Return the (X, Y) coordinate for the center point of the cell that contains the specified text.  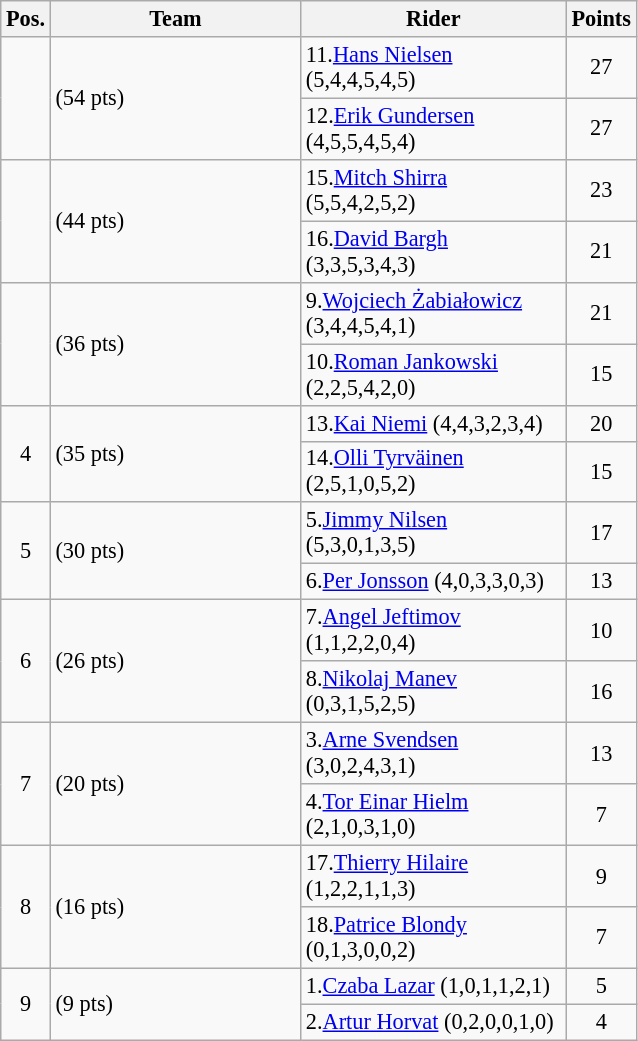
16 (601, 692)
3.Arne Svendsen (3,0,2,4,3,1) (434, 752)
10.Roman Jankowski (2,2,5,4,2,0) (434, 374)
Pos. (26, 19)
8 (26, 906)
12.Erik Gundersen (4,5,5,4,5,4) (434, 128)
5.Jimmy Nilsen (5,3,0,1,3,5) (434, 532)
18.Patrice Blondy (0,1,3,0,0,2) (434, 938)
Rider (434, 19)
(9 pts) (175, 1004)
23 (601, 190)
(26 pts) (175, 662)
(44 pts) (175, 220)
Team (175, 19)
(30 pts) (175, 550)
Points (601, 19)
13.Kai Niemi (4,4,3,2,3,4) (434, 423)
(16 pts) (175, 906)
(20 pts) (175, 784)
15.Mitch Shirra (5,5,4,2,5,2) (434, 190)
(36 pts) (175, 344)
10 (601, 630)
(35 pts) (175, 454)
8.Nikolaj Manev (0,3,1,5,2,5) (434, 692)
16.David Bargh (3,3,5,3,4,3) (434, 252)
14.Olli Tyrväinen (2,5,1,0,5,2) (434, 472)
11.Hans Nielsen (5,4,4,5,4,5) (434, 68)
1.Czaba Lazar (1,0,1,1,2,1) (434, 986)
6.Per Jonsson (4,0,3,3,0,3) (434, 582)
9.Wojciech Żabiałowicz (3,4,4,5,4,1) (434, 312)
4.Tor Einar Hielm (2,1,0,3,1,0) (434, 814)
17 (601, 532)
7.Angel Jeftimov (1,1,2,2,0,4) (434, 630)
(54 pts) (175, 98)
6 (26, 662)
17.Thierry Hilaire (1,2,2,1,1,3) (434, 876)
2.Artur Horvat (0,2,0,0,1,0) (434, 1022)
20 (601, 423)
